Find where the given text appears and provide that cell's center as (X, Y) coordinate. 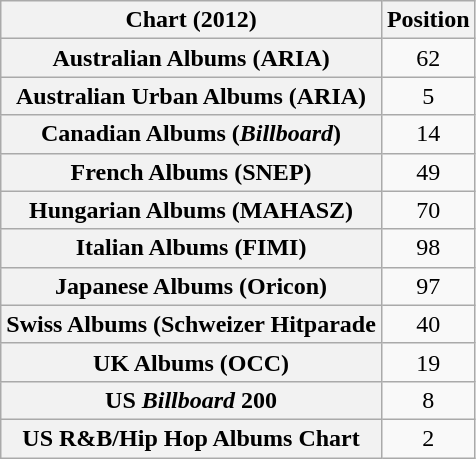
Swiss Albums (Schweizer Hitparade (192, 324)
98 (428, 248)
19 (428, 362)
40 (428, 324)
14 (428, 134)
Australian Albums (ARIA) (192, 58)
70 (428, 210)
8 (428, 400)
49 (428, 172)
Chart (2012) (192, 20)
US R&B/Hip Hop Albums Chart (192, 438)
Italian Albums (FIMI) (192, 248)
5 (428, 96)
Position (428, 20)
2 (428, 438)
Australian Urban Albums (ARIA) (192, 96)
97 (428, 286)
UK Albums (OCC) (192, 362)
Canadian Albums (Billboard) (192, 134)
US Billboard 200 (192, 400)
Japanese Albums (Oricon) (192, 286)
Hungarian Albums (MAHASZ) (192, 210)
62 (428, 58)
French Albums (SNEP) (192, 172)
